Determine the [x, y] coordinate at the center of the cell enclosing the given text.  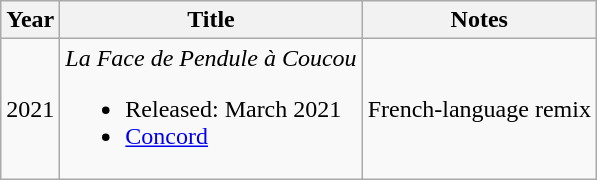
2021 [30, 109]
Year [30, 20]
La Face de Pendule à CoucouReleased: March 2021Concord [211, 109]
French-language remix [479, 109]
Title [211, 20]
Notes [479, 20]
